Capture the cell that displays the provided text and extract its (X, Y) central coordinate. 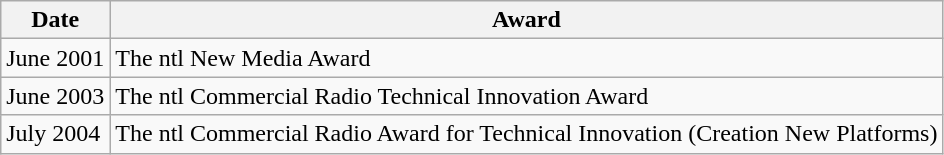
June 2001 (56, 58)
The ntl Commercial Radio Award for Technical Innovation (Creation New Platforms) (526, 134)
Award (526, 20)
The ntl Commercial Radio Technical Innovation Award (526, 96)
Date (56, 20)
The ntl New Media Award (526, 58)
June 2003 (56, 96)
July 2004 (56, 134)
